Find where the given text appears and provide that cell's center as (X, Y) coordinate. 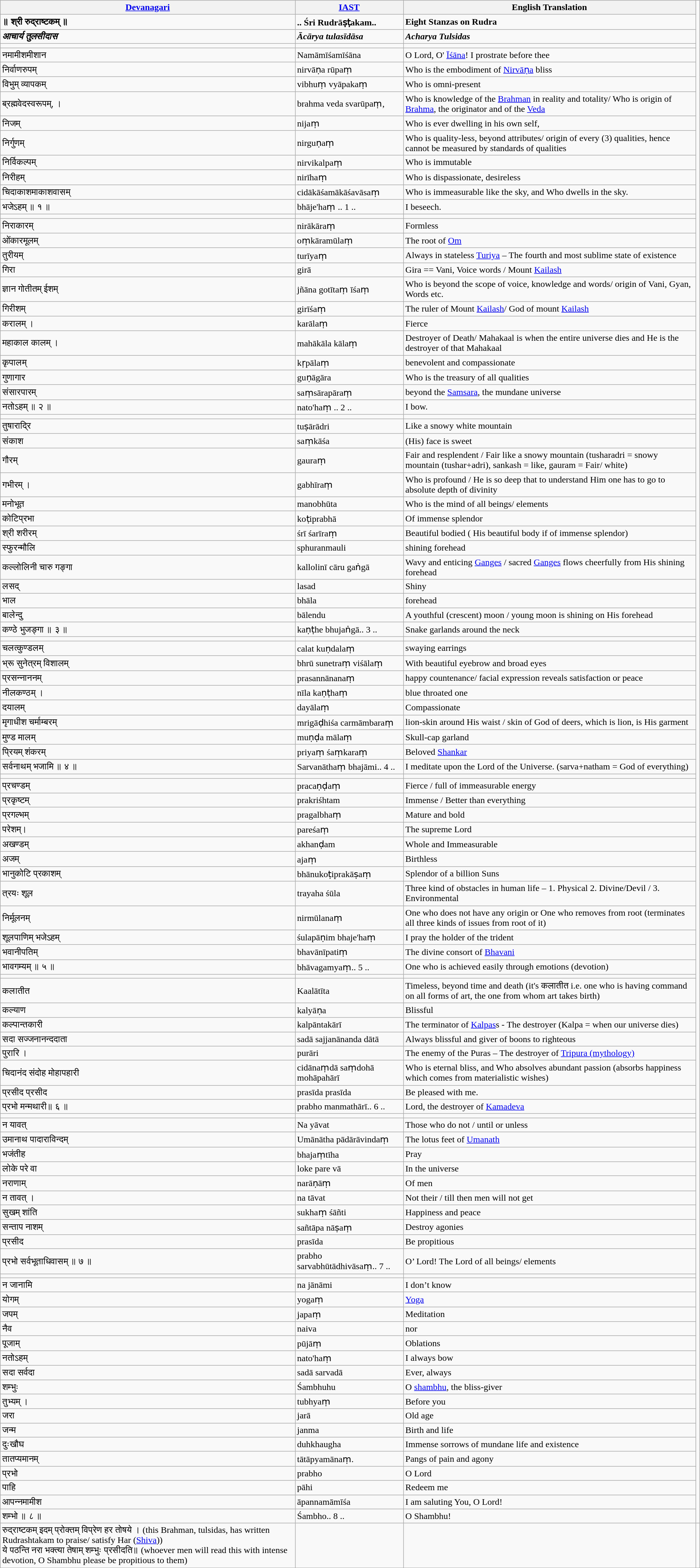
āpannamāmīśa (349, 1502)
दयालम् (148, 708)
pareśaṃ (349, 830)
kaṇṭhe bhujaṅgā.. 3 .. (349, 630)
Always blissful and giver of boons to righteous (550, 1039)
tubhyaṃ (349, 1402)
सदा सज्जनानन्ददाता (148, 1039)
चलत्कुण्डलम् (148, 648)
sañtāpa nāṣaṃ (349, 1227)
muṇḍa mālaṃ (349, 737)
निराकारम् (148, 226)
सर्वनाथम् भजामि ॥ ४ ॥ (148, 767)
sadā sajjanānanda dātā (349, 1039)
गुणागार (148, 377)
prabho manmathārī.. 6 .. (349, 1106)
Snake garlands around the neck (550, 630)
Redeem me (550, 1488)
Splendor of a billion Suns (550, 874)
trayaha śūla (349, 893)
nirvikalpaṃ (349, 162)
बालेन्दु (148, 615)
pūjāṃ (349, 1343)
nijaṃ (349, 123)
मृगाधीश चर्माम्बरम् (148, 722)
भावगम्यम् ॥ ५ ॥ (148, 967)
Who is omni-present (550, 84)
Who is immutable (550, 162)
Śambho.. 8 .. (349, 1516)
शम्भुः (148, 1387)
Fierce (550, 324)
One who is achieved easily through emotions (devotion) (550, 967)
Blissful (550, 1010)
swaying earrings (550, 648)
na jānāmi (349, 1285)
प्रगल्भम् (148, 815)
प्रसन्नाननम् (148, 678)
Three kind of obstacles in human life – 1. Physical 2. Divine/Devil / 3. Environmental (550, 893)
स्फुरन्मौलि (148, 548)
कृपालम् (148, 363)
bhavānīpatiṃ (349, 952)
प्रभो मन्मथारी॥ ६ ॥ (148, 1106)
jarā (349, 1416)
Who is the treasury of all qualities (550, 377)
akhanḍam (349, 844)
Who is profound / He is so deep that to understand Him one has to go to absolute depth of divinity (550, 485)
कोटिप्रभा (148, 518)
I meditate upon the Lord of the Universe. (sarva+natham = God of everything) (550, 767)
गभीरम् । (148, 485)
सदा सर्वदा (148, 1372)
lion-skin around His waist / skin of God of deers, which is lion, is His garment (550, 722)
नीलकण्ठम् । (148, 693)
सन्ताप नाशम् (148, 1227)
beyond the Samsara, the mundane universe (550, 392)
अजम् (148, 859)
गिरा (148, 270)
cidānaṃdā saṃdohā mohāpahārī (349, 1073)
Birth and life (550, 1430)
कल्पान्तकारी (148, 1025)
आपन्नमामीश (148, 1502)
Who is the mind of all beings/ elements (550, 504)
prasīda (349, 1241)
nato'haṃ (349, 1358)
तातप्यमानम् (148, 1459)
pāhi (349, 1488)
bhānukoṭiprakāṣaṃ (349, 874)
tuṣārādri (349, 426)
duhkhaugha (349, 1444)
Meditation (550, 1314)
prasīda prasīda (349, 1092)
sukhaṃ śāñti (349, 1212)
I don’t know (550, 1285)
निरीहम् (148, 177)
Be propitious (550, 1241)
nirākāraṃ (349, 226)
blue throated one (550, 693)
bālendu (349, 615)
Ācārya tulasīdāsa (349, 36)
नराणाम् (148, 1183)
निजम् (148, 123)
The divine consort of Bhavani (550, 952)
Shiny (550, 587)
उमानाथ पादाराविन्दम् (148, 1139)
nor (550, 1329)
Of men (550, 1183)
तुषाराद्रि (148, 426)
करालम् । (148, 324)
Like a snowy white mountain (550, 426)
vibhuṃ vyāpakaṃ (349, 84)
I am saluting You, O Lord! (550, 1502)
Ever, always (550, 1372)
japaṃ (349, 1314)
संसारपारम् (148, 392)
लोके परे वा (148, 1169)
Compassionate (550, 708)
The root of Om (550, 241)
शम्भो ॥ ८ ॥ (148, 1516)
मनोभूत (148, 504)
cidākāśamākāśavāsaṃ (349, 192)
dayālaṃ (349, 708)
sphuranmauli (349, 548)
ज्ञान गोतीतम् ईशम् (148, 289)
karālaṃ (349, 324)
brahma veda svarūpaṃ, (349, 104)
gabhīraṃ (349, 485)
भजेऽहम् ॥ १ ॥ (148, 207)
त्रयः शूल (148, 893)
śulapāṇim bhaje'haṃ (349, 937)
prasannānanaṃ (349, 678)
भजंतीह (148, 1154)
गौरम् (148, 460)
जन्म (148, 1430)
forehead (550, 601)
girīśaṃ (349, 309)
IAST (349, 7)
लसद् (148, 587)
नमामीशमीशान (148, 55)
Old age (550, 1416)
भ्रू सुनेत्रम् विशालम् (148, 663)
पुरारि । (148, 1053)
Wavy and enticing Ganges / sacred Ganges flows cheerfully from His shining forehead (550, 567)
प्रियम् शंकरम् (148, 752)
I always bow (550, 1358)
Who is immeasurable like the sky, and Who dwells in the sky. (550, 192)
bhrū sunetraṃ viśālaṃ (349, 663)
पूजाम् (148, 1343)
saṃsārapāraṃ (349, 392)
निर्वाणरुपम् (148, 70)
न जानामि (148, 1285)
manobhūta (349, 504)
pracaṇḍaṃ (349, 785)
bhāje'haṃ .. 1 .. (349, 207)
भानुकोटि प्रकाशम् (148, 874)
śrī śarīraṃ (349, 533)
O shambhu, the bliss-giver (550, 1387)
आचार्य तुलसीदास (148, 36)
संकाश (148, 441)
A youthful (crescent) moon / young moon is shining on His forehead (550, 615)
O’ Lord! The Lord of all beings/ elements (550, 1261)
koṭiprabhā (349, 518)
nato'haṃ .. 2 .. (349, 407)
The enemy of the Puras – The destroyer of Tripura (mythology) (550, 1053)
nirīhaṃ (349, 177)
श्री शरीरम् (148, 533)
गिरीशम् (148, 309)
प्रकृष्टम् (148, 800)
turīyaṃ (349, 255)
Pangs of pain and agony (550, 1459)
तुरीयम् (148, 255)
Who is ever dwelling in his own self, (550, 123)
Immense sorrows of mundane life and existence (550, 1444)
One who does not have any origin or One who removes from root (terminates all three kinds of issues from root of it) (550, 918)
प्रभो सर्वभूताधिवासम् ॥ ७ ॥ (148, 1261)
In the universe (550, 1169)
Before you (550, 1402)
जरा (148, 1416)
kallolinī cāru gaṅgā (349, 567)
prabho sarvabhūtādhivāsaṃ.. 7 .. (349, 1261)
kalyāṇa (349, 1010)
bhāla (349, 601)
I beseech. (550, 207)
Eight Stanzas on Rudra (550, 22)
प्रचण्डम् (148, 785)
janma (349, 1430)
न यावत् (148, 1125)
Beautiful bodied ( His beautiful body if of immense splendor) (550, 533)
भाल (148, 601)
Formless (550, 226)
na tāvat (349, 1198)
I pray the holder of the trident (550, 937)
I bow. (550, 407)
Not their / till then men will not get (550, 1198)
ajaṃ (349, 859)
शूलपाणिम् भजेऽहम् (148, 937)
nīla kaṇṭhaṃ (349, 693)
सुखम् शांति (148, 1212)
कलातीत (148, 990)
pragalbhaṃ (349, 815)
Lord, the destroyer of Kamadeva (550, 1106)
Oblations (550, 1343)
Who is eternal bliss, and Who absolves abundant passion (absorbs happiness which comes from materialistic wishes) (550, 1073)
nirvāṇa rūpaṃ (349, 70)
मुण्ड मालम् (148, 737)
gauraṃ (349, 460)
प्रभो (148, 1473)
tātāpyamānaṃ. (349, 1459)
नतोऽहम् (148, 1358)
चिदानंद संदोह मोहापहारी (148, 1073)
Kaalātīta (349, 990)
sadā sarvadā (349, 1372)
नैव (148, 1329)
girā (349, 270)
Destroyer of Death/ Mahakaal is when the entire universe dies and He is the destroyer of that Mahakaal (550, 343)
mahākāla kālaṃ (349, 343)
पाहि (148, 1488)
mrigāḍhiśa carmāmbaraṃ (349, 722)
Śambhuhu (349, 1387)
The lotus feet of Umanath (550, 1139)
saṃkāśa (349, 441)
Mature and bold (550, 815)
calat kuṇdalaṃ (349, 648)
Beloved Shankar (550, 752)
जपम् (148, 1314)
Namāmīśamīśāna (349, 55)
न तावत् । (148, 1198)
The ruler of Mount Kailash/ God of mount Kailash (550, 309)
priyaṃ śaṃkaraṃ (349, 752)
कल्याण (148, 1010)
Skull-cap garland (550, 737)
nirguṇaṃ (349, 143)
Fierce / full of immeasurable energy (550, 785)
Who is beyond the scope of voice, knowledge and words/ origin of Vani, Gyan, Words etc. (550, 289)
yogaṃ (349, 1299)
Of immense splendor (550, 518)
Umānātha pādārāvindaṃ (349, 1139)
English Translation (550, 7)
kalpāntakārī (349, 1025)
Be pleased with me. (550, 1092)
jñāna gotītaṃ īśaṃ (349, 289)
lasad (349, 587)
Always in stateless Turiya – The fourth and most sublime state of existence (550, 255)
bhajaṃtīha (349, 1154)
प्रसीद (148, 1241)
benevolent and compassionate (550, 363)
॥ श्री रुद्राष्टकम् ॥ (148, 22)
योगम् (148, 1299)
Immense / Better than everything (550, 800)
दुःखौघ (148, 1444)
नतोऽहम् ॥ २ ॥ (148, 407)
चिदाकाशमाकाशवासम् (148, 192)
Who is the embodiment of Nirvāṇa bliss (550, 70)
Pray (550, 1154)
Destroy agonies (550, 1227)
तुभ्यम् । (148, 1402)
shining forehead (550, 548)
.. Śri Rudrāṣṭakam.. (349, 22)
naiva (349, 1329)
परेशम्। (148, 830)
कल्लोलिनी चारु गङ्गा (148, 567)
Gira == Vani, Voice words / Mount Kailash (550, 270)
Fair and resplendent / Fair like a snowy mountain (tusharadri = snowy mountain (tushar+adri), sankash = like, gauram = Fair/ white) (550, 460)
prabho (349, 1473)
oṃkāramūlaṃ (349, 241)
The supreme Lord (550, 830)
Sarvanāthaṃ bhajāmi.. 4 .. (349, 767)
O Shambhu! (550, 1516)
विभुम् व्यापकम् (148, 84)
महाकाल कालम् । (148, 343)
निर्विकल्पम् (148, 162)
purāri (349, 1053)
Devanagari (148, 7)
Yoga (550, 1299)
निर्मूलनम् (148, 918)
(His) face is sweet (550, 441)
अखण्डम् (148, 844)
Who is dispassionate, desireless (550, 177)
kṛpālaṃ (349, 363)
Timeless, beyond time and death (it's कलातीत i.e. one who is having command on all forms of art, the one from whom art takes birth) (550, 990)
The terminator of Kalpass - The destroyer (Kalpa = when our universe dies) (550, 1025)
Na yāvat (349, 1125)
loke pare vā (349, 1169)
प्रसीद प्रसीद (148, 1092)
ओंकारमूलम् (148, 241)
Those who do not / until or unless (550, 1125)
कण्ठे भुजङ्गा ॥ ३ ॥ (148, 630)
nirmūlanaṃ (349, 918)
Acharya Tulsidas (550, 36)
guṇāgāra (349, 377)
Birthless (550, 859)
ब्रह्मवेदस्वरूपम्, । (148, 104)
narāṇāṃ (349, 1183)
भवानीपतिम् (148, 952)
Happiness and peace (550, 1212)
Whole and Immeasurable (550, 844)
Who is quality-less, beyond attributes/ origin of every (3) qualities, hence cannot be measured by standards of qualities (550, 143)
Who is knowledge of the Brahman in reality and totality/ Who is origin of Brahma, the originator and of the Veda (550, 104)
With beautiful eyebrow and broad eyes (550, 663)
happy countenance/ facial expression reveals satisfaction or peace (550, 678)
निर्गुणम् (148, 143)
prakriśhtam (349, 800)
O Lord, O' Īśāna! I prostrate before thee (550, 55)
bhāvagamyaṃ.. 5 .. (349, 967)
O Lord (550, 1473)
